For the text-containing cell, return its midpoint in [X, Y] coordinate format. 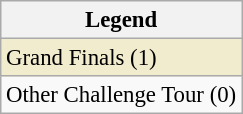
Legend [122, 20]
Other Challenge Tour (0) [122, 95]
Grand Finals (1) [122, 58]
